Find where the given text appears and provide that cell's center as (x, y) coordinate. 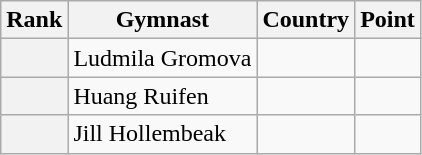
Huang Ruifen (162, 96)
Point (388, 20)
Jill Hollembeak (162, 134)
Gymnast (162, 20)
Rank (34, 20)
Country (306, 20)
Ludmila Gromova (162, 58)
